Locate the cell with the specified text and output its (X, Y) center coordinate. 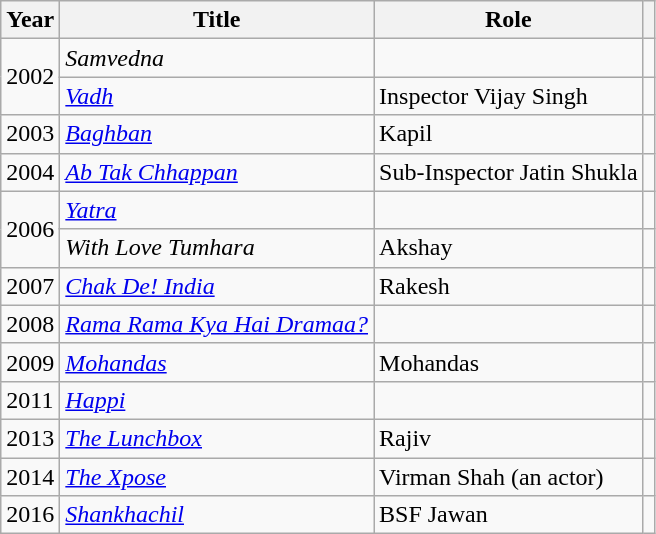
2016 (30, 515)
2007 (30, 286)
Rama Rama Kya Hai Dramaa? (217, 324)
Kapil (509, 134)
Vadh (217, 96)
Baghban (217, 134)
Role (509, 20)
Happi (217, 400)
Chak De! India (217, 286)
Shankhachil (217, 515)
2004 (30, 172)
BSF Jawan (509, 515)
Akshay (509, 248)
2003 (30, 134)
Year (30, 20)
Ab Tak Chhappan (217, 172)
Virman Shah (an actor) (509, 477)
The Xpose (217, 477)
Samvedna (217, 58)
Rakesh (509, 286)
Title (217, 20)
Rajiv (509, 438)
2008 (30, 324)
2014 (30, 477)
2013 (30, 438)
The Lunchbox (217, 438)
2006 (30, 229)
Inspector Vijay Singh (509, 96)
With Love Tumhara (217, 248)
2011 (30, 400)
Yatra (217, 210)
Sub-Inspector Jatin Shukla (509, 172)
2002 (30, 77)
2009 (30, 362)
